From the cell containing the given text, extract its center point as (x, y) coordinate. 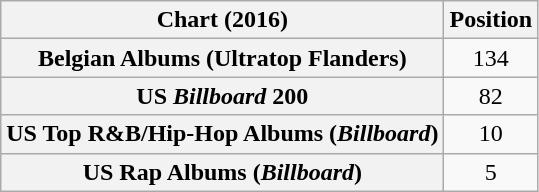
10 (491, 134)
US Rap Albums (Billboard) (222, 172)
Position (491, 20)
Belgian Albums (Ultratop Flanders) (222, 58)
Chart (2016) (222, 20)
US Billboard 200 (222, 96)
82 (491, 96)
US Top R&B/Hip-Hop Albums (Billboard) (222, 134)
134 (491, 58)
5 (491, 172)
